Provide the [X, Y] coordinate of the cell's center where the given text is located.  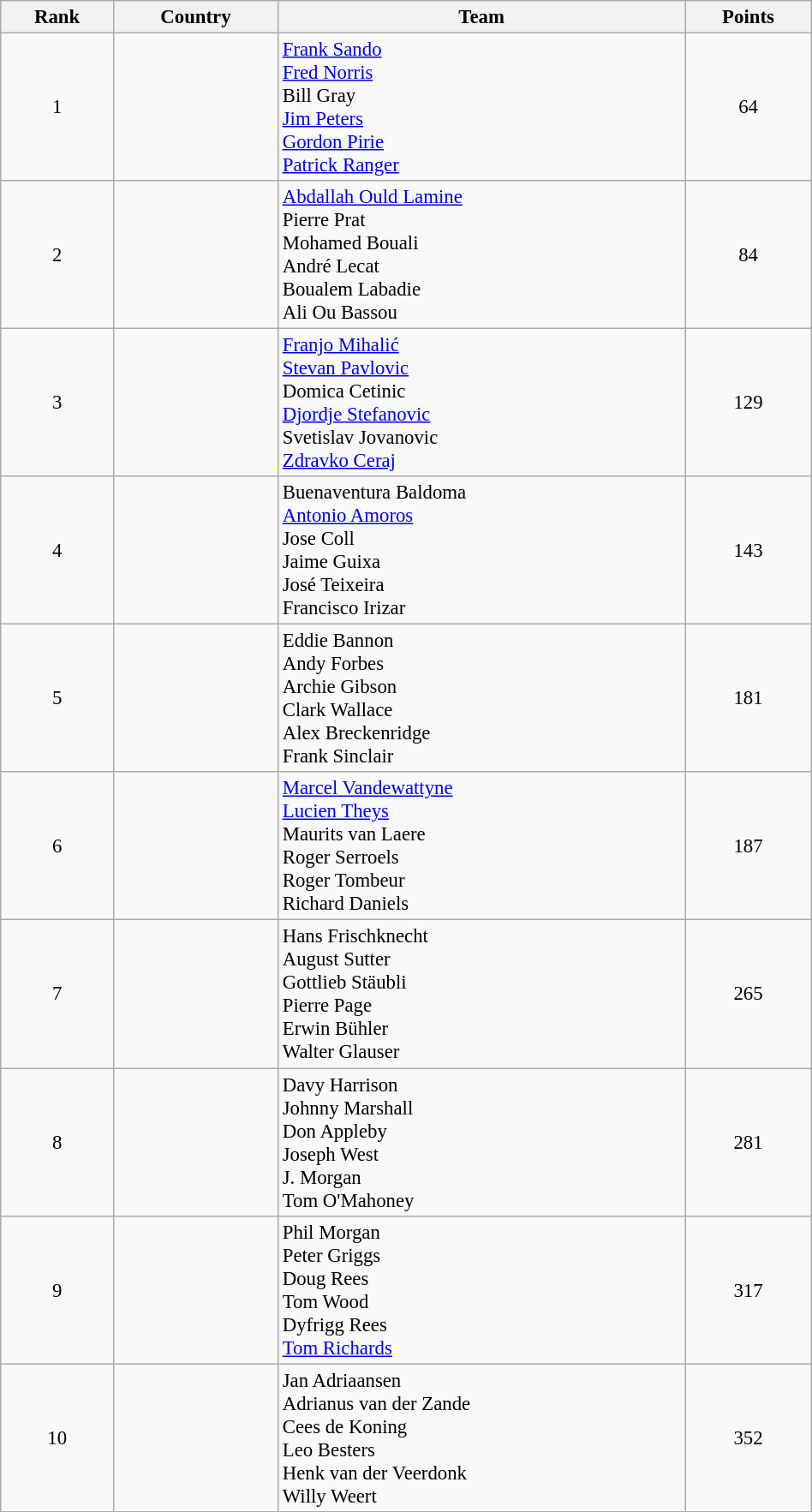
129 [749, 403]
5 [57, 699]
352 [749, 1437]
84 [749, 255]
Abdallah Ould LaminePierre PratMohamed BoualiAndré LecatBoualem LabadieAli Ou Bassou [481, 255]
6 [57, 846]
1 [57, 108]
317 [749, 1290]
Team [481, 17]
181 [749, 699]
143 [749, 550]
64 [749, 108]
3 [57, 403]
Jan AdriaansenAdrianus van der ZandeCees de KoningLeo BestersHenk van der VeerdonkWilly Weert [481, 1437]
187 [749, 846]
Rank [57, 17]
Davy HarrisonJohnny MarshallDon ApplebyJoseph WestJ. MorganTom O'Mahoney [481, 1143]
Frank SandoFred NorrisBill GrayJim PetersGordon PiriePatrick Ranger [481, 108]
Country [196, 17]
Phil MorganPeter GriggsDoug ReesTom WoodDyfrigg ReesTom Richards [481, 1290]
281 [749, 1143]
Buenaventura BaldomaAntonio AmorosJose CollJaime GuixaJosé TeixeiraFrancisco Irizar [481, 550]
Eddie BannonAndy ForbesArchie GibsonClark WallaceAlex BreckenridgeFrank Sinclair [481, 699]
Franjo MihalićStevan PavlovicDomica CetinicDjordje StefanovicSvetislav JovanovicZdravko Ceraj [481, 403]
4 [57, 550]
Hans FrischknechtAugust SutterGottlieb StäubliPierre PageErwin BühlerWalter Glauser [481, 994]
9 [57, 1290]
8 [57, 1143]
7 [57, 994]
10 [57, 1437]
Points [749, 17]
Marcel VandewattyneLucien TheysMaurits van LaereRoger SerroelsRoger TombeurRichard Daniels [481, 846]
265 [749, 994]
2 [57, 255]
